Extract the [X, Y] coordinate from the center of the cell holding the provided text.  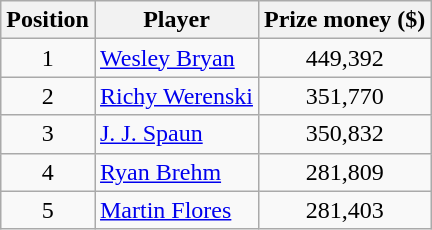
Prize money ($) [344, 20]
2 [48, 96]
351,770 [344, 96]
281,403 [344, 210]
Ryan Brehm [176, 172]
Wesley Bryan [176, 58]
449,392 [344, 58]
281,809 [344, 172]
4 [48, 172]
Player [176, 20]
Position [48, 20]
5 [48, 210]
Richy Werenski [176, 96]
1 [48, 58]
Martin Flores [176, 210]
350,832 [344, 134]
J. J. Spaun [176, 134]
3 [48, 134]
